From the cell containing the given text, extract its center point as (X, Y) coordinate. 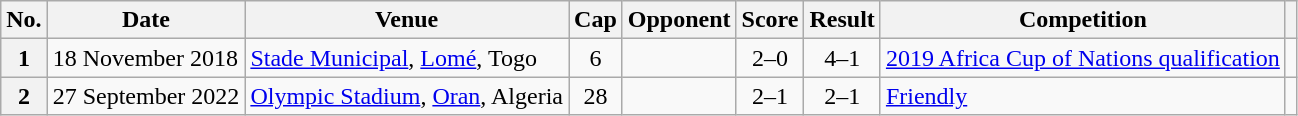
Venue (407, 20)
Result (842, 20)
Opponent (679, 20)
28 (596, 96)
Competition (1082, 20)
Date (146, 20)
Cap (596, 20)
27 September 2022 (146, 96)
2019 Africa Cup of Nations qualification (1082, 58)
4–1 (842, 58)
2 (24, 96)
18 November 2018 (146, 58)
Stade Municipal, Lomé, Togo (407, 58)
2–0 (770, 58)
Score (770, 20)
6 (596, 58)
Olympic Stadium, Oran, Algeria (407, 96)
No. (24, 20)
Friendly (1082, 96)
1 (24, 58)
